Output the [X, Y] coordinate of the center of the cell containing the given text.  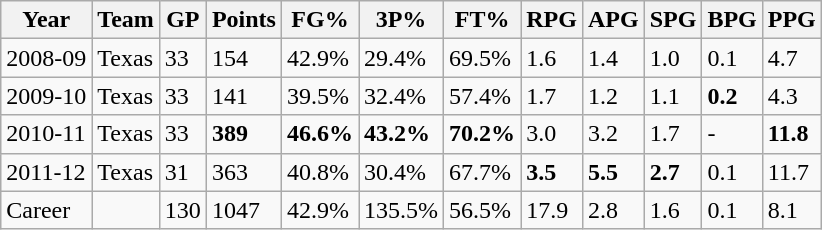
5.5 [613, 172]
67.7% [482, 172]
31 [182, 172]
Career [46, 210]
1.1 [673, 96]
8.1 [792, 210]
2011-12 [46, 172]
4.3 [792, 96]
Team [126, 20]
363 [244, 172]
1.0 [673, 58]
43.2% [402, 134]
4.7 [792, 58]
70.2% [482, 134]
PPG [792, 20]
2008-09 [46, 58]
3P% [402, 20]
RPG [552, 20]
Points [244, 20]
3.0 [552, 134]
32.4% [402, 96]
69.5% [482, 58]
30.4% [402, 172]
1.4 [613, 58]
46.6% [320, 134]
0.2 [732, 96]
GP [182, 20]
57.4% [482, 96]
APG [613, 20]
2009-10 [46, 96]
39.5% [320, 96]
FT% [482, 20]
BPG [732, 20]
2010-11 [46, 134]
2.8 [613, 210]
56.5% [482, 210]
135.5% [402, 210]
- [732, 134]
3.2 [613, 134]
SPG [673, 20]
FG% [320, 20]
1047 [244, 210]
389 [244, 134]
Year [46, 20]
17.9 [552, 210]
29.4% [402, 58]
130 [182, 210]
40.8% [320, 172]
1.2 [613, 96]
141 [244, 96]
11.8 [792, 134]
3.5 [552, 172]
154 [244, 58]
2.7 [673, 172]
11.7 [792, 172]
